Output the (x, y) coordinate of the center of the cell containing the given text.  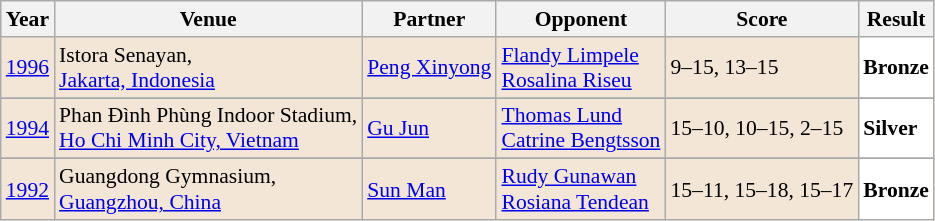
Venue (208, 19)
Silver (896, 128)
Result (896, 19)
Guangdong Gymnasium,Guangzhou, China (208, 190)
Phan Đình Phùng Indoor Stadium,Ho Chi Minh City, Vietnam (208, 128)
Thomas Lund Catrine Bengtsson (580, 128)
Partner (429, 19)
Peng Xinyong (429, 68)
9–15, 13–15 (762, 68)
Opponent (580, 19)
Rudy Gunawan Rosiana Tendean (580, 190)
Flandy Limpele Rosalina Riseu (580, 68)
Score (762, 19)
1992 (28, 190)
15–11, 15–18, 15–17 (762, 190)
Istora Senayan,Jakarta, Indonesia (208, 68)
Gu Jun (429, 128)
15–10, 10–15, 2–15 (762, 128)
1994 (28, 128)
1996 (28, 68)
Year (28, 19)
Sun Man (429, 190)
